Pinpoint the cell where the given text exists, returning its (X, Y) midpoint coordinate. 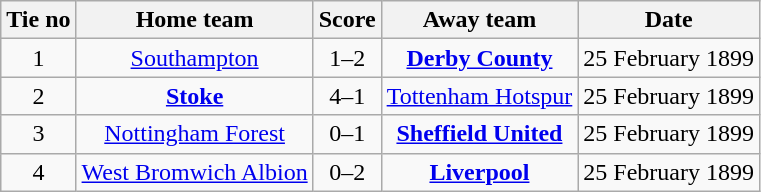
Home team (194, 20)
4 (38, 172)
Tie no (38, 20)
2 (38, 96)
Away team (480, 20)
Southampton (194, 58)
Nottingham Forest (194, 134)
3 (38, 134)
Stoke (194, 96)
Score (347, 20)
Derby County (480, 58)
0–2 (347, 172)
1 (38, 58)
Date (669, 20)
Liverpool (480, 172)
West Bromwich Albion (194, 172)
4–1 (347, 96)
Tottenham Hotspur (480, 96)
0–1 (347, 134)
Sheffield United (480, 134)
1–2 (347, 58)
